Extract the (X, Y) coordinate from the center of the cell holding the provided text.  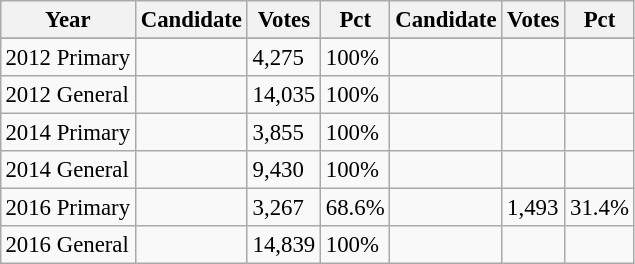
68.6% (356, 208)
3,855 (284, 133)
2016 General (68, 245)
9,430 (284, 170)
31.4% (600, 208)
2012 Primary (68, 57)
1,493 (534, 208)
4,275 (284, 57)
3,267 (284, 208)
14,035 (284, 95)
Year (68, 20)
2016 Primary (68, 208)
2012 General (68, 95)
2014 General (68, 170)
2014 Primary (68, 133)
14,839 (284, 245)
